From the cell containing the given text, extract its center point as (X, Y) coordinate. 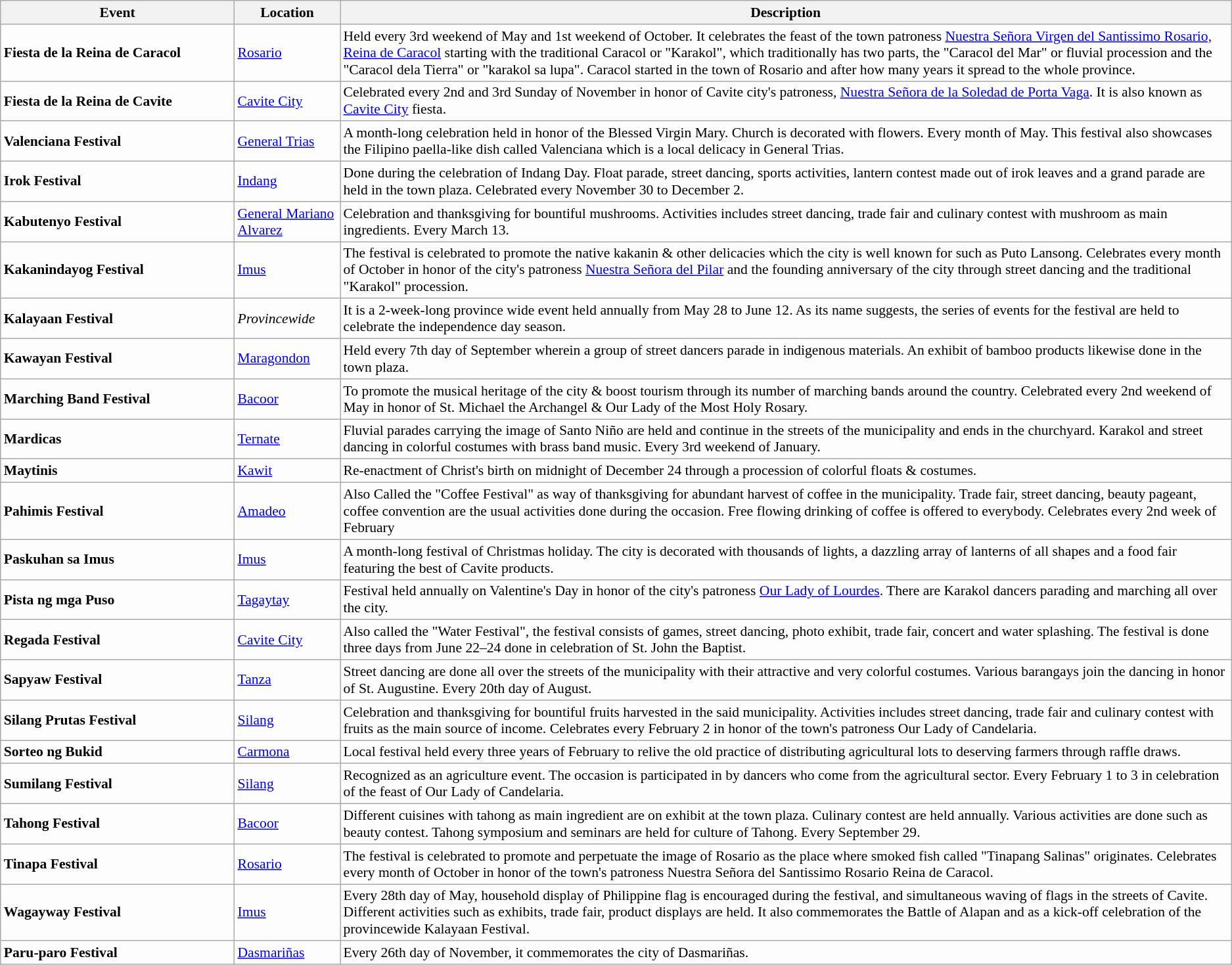
Valenciana Festival (118, 142)
Re-enactment of Christ's birth on midnight of December 24 through a procession of colorful floats & costumes. (786, 471)
General Trias (286, 142)
Kakanindayog Festival (118, 271)
Fiesta de la Reina de Cavite (118, 101)
Regada Festival (118, 640)
Pista ng mga Puso (118, 599)
Location (286, 12)
Indang (286, 181)
Tanza (286, 681)
Mardicas (118, 439)
Marching Band Festival (118, 399)
Sumilang Festival (118, 784)
Silang Prutas Festival (118, 720)
Tinapa Festival (118, 864)
Ternate (286, 439)
Amadeo (286, 511)
Kabutenyo Festival (118, 222)
Description (786, 12)
General Mariano Alvarez (286, 222)
Maragondon (286, 359)
Event (118, 12)
Tahong Festival (118, 824)
Every 26th day of November, it commemorates the city of Dasmariñas. (786, 953)
Fiesta de la Reina de Caracol (118, 53)
Sapyaw Festival (118, 681)
Paru-paro Festival (118, 953)
Pahimis Festival (118, 511)
Maytinis (118, 471)
Paskuhan sa Imus (118, 560)
Tagaytay (286, 599)
Dasmariñas (286, 953)
Sorteo ng Bukid (118, 752)
Kalayaan Festival (118, 319)
Kawayan Festival (118, 359)
Irok Festival (118, 181)
Carmona (286, 752)
Provincewide (286, 319)
Wagayway Festival (118, 913)
Kawit (286, 471)
